Return [x, y] of the center of cell containing provided text 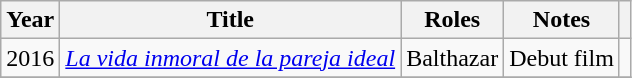
Balthazar [452, 58]
Roles [452, 20]
Notes [562, 20]
Title [230, 20]
Year [30, 20]
La vida inmoral de la pareja ideal [230, 58]
2016 [30, 58]
Debut film [562, 58]
